Find where the given text appears and provide that cell's center as [x, y] coordinate. 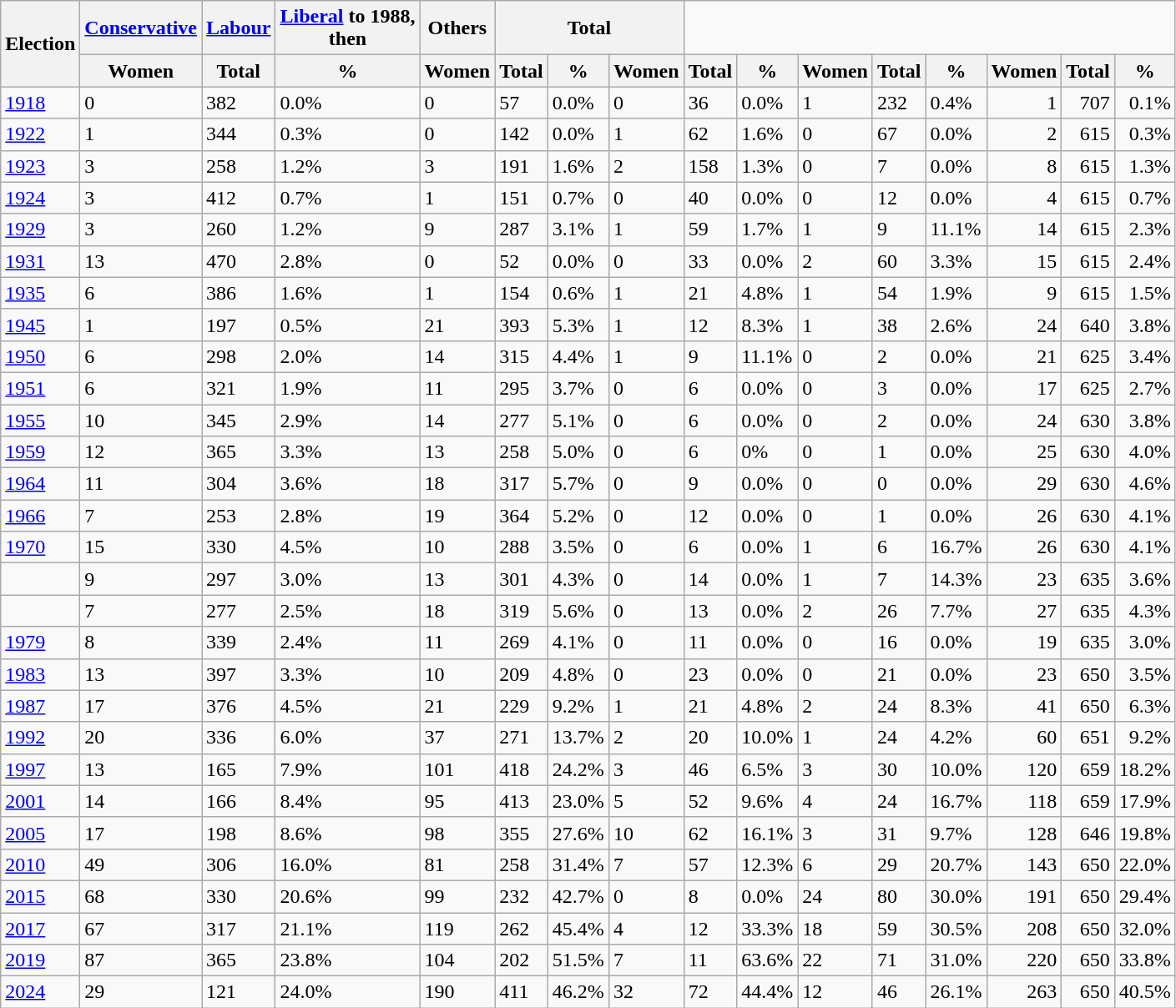
4.2% [956, 738]
51.5% [578, 960]
1.7% [768, 229]
40 [710, 198]
2017 [40, 929]
31.0% [956, 960]
397 [239, 674]
1955 [40, 420]
2024 [40, 992]
319 [522, 611]
298 [239, 356]
29.4% [1145, 896]
Others [457, 28]
271 [522, 738]
1918 [40, 103]
45.4% [578, 929]
38 [899, 325]
4.4% [578, 356]
4.6% [1145, 484]
2.5% [347, 611]
19.8% [1145, 833]
1950 [40, 356]
412 [239, 198]
5.2% [578, 516]
7.7% [956, 611]
71 [899, 960]
2.6% [956, 325]
411 [522, 992]
95 [457, 801]
4.0% [1145, 452]
190 [457, 992]
16.1% [768, 833]
128 [1024, 833]
33 [710, 261]
36 [710, 103]
306 [239, 864]
1929 [40, 229]
22 [835, 960]
33.8% [1145, 960]
1997 [40, 769]
1951 [40, 388]
1922 [40, 134]
68 [141, 896]
23.0% [578, 801]
386 [239, 293]
7.9% [347, 769]
640 [1088, 325]
5.1% [578, 420]
1979 [40, 643]
0.6% [578, 293]
101 [457, 769]
304 [239, 484]
142 [522, 134]
26.1% [956, 992]
651 [1088, 738]
22.0% [1145, 864]
31.4% [578, 864]
30.5% [956, 929]
21.1% [347, 929]
470 [239, 261]
158 [710, 166]
41 [1024, 706]
119 [457, 929]
707 [1088, 103]
6.0% [347, 738]
197 [239, 325]
24.0% [347, 992]
2001 [40, 801]
81 [457, 864]
1924 [40, 198]
6.3% [1145, 706]
42.7% [578, 896]
263 [1024, 992]
44.4% [768, 992]
Conservative [141, 28]
13.7% [578, 738]
12.3% [768, 864]
18.2% [1145, 769]
202 [522, 960]
1987 [40, 706]
295 [522, 388]
1923 [40, 166]
30.0% [956, 896]
260 [239, 229]
262 [522, 929]
154 [522, 293]
151 [522, 198]
98 [457, 833]
2010 [40, 864]
3.4% [1145, 356]
364 [522, 516]
87 [141, 960]
393 [522, 325]
5 [646, 801]
16 [899, 643]
2.0% [347, 356]
30 [899, 769]
288 [522, 547]
355 [522, 833]
17.9% [1145, 801]
2015 [40, 896]
5.6% [578, 611]
16.0% [347, 864]
Election [40, 43]
20.6% [347, 896]
8.4% [347, 801]
24.2% [578, 769]
33.3% [768, 929]
Liberal to 1988,then [347, 28]
253 [239, 516]
0% [768, 452]
1959 [40, 452]
345 [239, 420]
23.8% [347, 960]
3.1% [578, 229]
2005 [40, 833]
2.7% [1145, 388]
40.5% [1145, 992]
118 [1024, 801]
120 [1024, 769]
25 [1024, 452]
27.6% [578, 833]
32 [646, 992]
32.0% [1145, 929]
0.1% [1145, 103]
208 [1024, 929]
165 [239, 769]
2.3% [1145, 229]
301 [522, 579]
269 [522, 643]
418 [522, 769]
14.3% [956, 579]
220 [1024, 960]
315 [522, 356]
9.6% [768, 801]
229 [522, 706]
6.5% [768, 769]
46.2% [578, 992]
287 [522, 229]
5.3% [578, 325]
9.7% [956, 833]
72 [710, 992]
3.7% [578, 388]
1964 [40, 484]
99 [457, 896]
209 [522, 674]
1935 [40, 293]
1992 [40, 738]
1983 [40, 674]
27 [1024, 611]
Labour [239, 28]
339 [239, 643]
1931 [40, 261]
376 [239, 706]
321 [239, 388]
413 [522, 801]
344 [239, 134]
646 [1088, 833]
121 [239, 992]
1945 [40, 325]
31 [899, 833]
54 [899, 293]
1.5% [1145, 293]
37 [457, 738]
166 [239, 801]
5.0% [578, 452]
1966 [40, 516]
104 [457, 960]
0.4% [956, 103]
198 [239, 833]
1970 [40, 547]
143 [1024, 864]
382 [239, 103]
297 [239, 579]
80 [899, 896]
0.5% [347, 325]
20.7% [956, 864]
2.9% [347, 420]
49 [141, 864]
2019 [40, 960]
5.7% [578, 484]
336 [239, 738]
63.6% [768, 960]
8.6% [347, 833]
